Determine the (X, Y) coordinate at the center of the cell enclosing the given text.  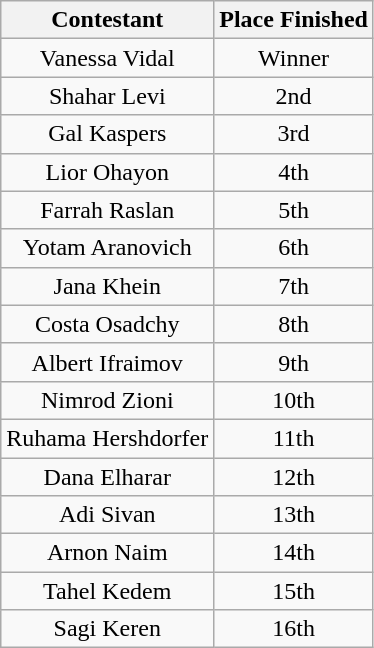
Shahar Levi (108, 96)
Albert Ifraimov (108, 362)
Place Finished (294, 20)
13th (294, 515)
Tahel Kedem (108, 591)
7th (294, 286)
15th (294, 591)
10th (294, 400)
Farrah Raslan (108, 210)
Winner (294, 58)
14th (294, 553)
6th (294, 248)
11th (294, 438)
Jana Khein (108, 286)
Ruhama Hershdorfer (108, 438)
3rd (294, 134)
Gal Kaspers (108, 134)
16th (294, 629)
Adi Sivan (108, 515)
2nd (294, 96)
9th (294, 362)
4th (294, 172)
Costa Osadchy (108, 324)
Lior Ohayon (108, 172)
12th (294, 477)
Vanessa Vidal (108, 58)
Nimrod Zioni (108, 400)
Sagi Keren (108, 629)
8th (294, 324)
5th (294, 210)
Arnon Naim (108, 553)
Dana Elharar (108, 477)
Yotam Aranovich (108, 248)
Contestant (108, 20)
